Output the [X, Y] coordinate of the center of the cell containing the given text.  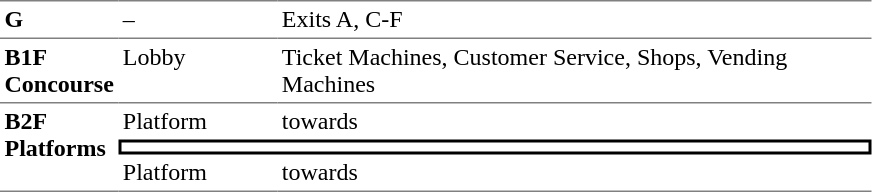
Ticket Machines, Customer Service, Shops, Vending Machines [574, 71]
– [198, 19]
G [59, 19]
Lobby [198, 71]
Exits A, C-F [574, 19]
B1FConcourse [59, 71]
B2FPlatforms [59, 148]
